Determine the (x, y) coordinate at the center of the cell enclosing the given text.  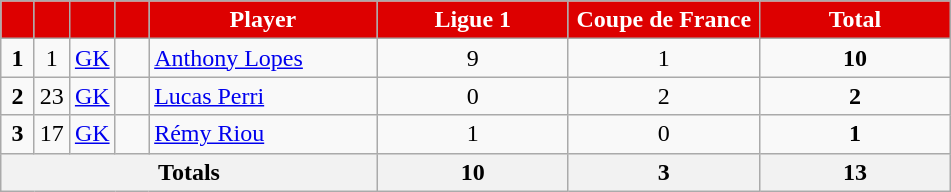
Coupe de France (664, 20)
9 (472, 58)
17 (52, 134)
Anthony Lopes (264, 58)
Ligue 1 (472, 20)
23 (52, 96)
13 (854, 172)
Total (854, 20)
Rémy Riou (264, 134)
Lucas Perri (264, 96)
Totals (189, 172)
Player (264, 20)
